From the cell containing the given text, extract its center point as [X, Y] coordinate. 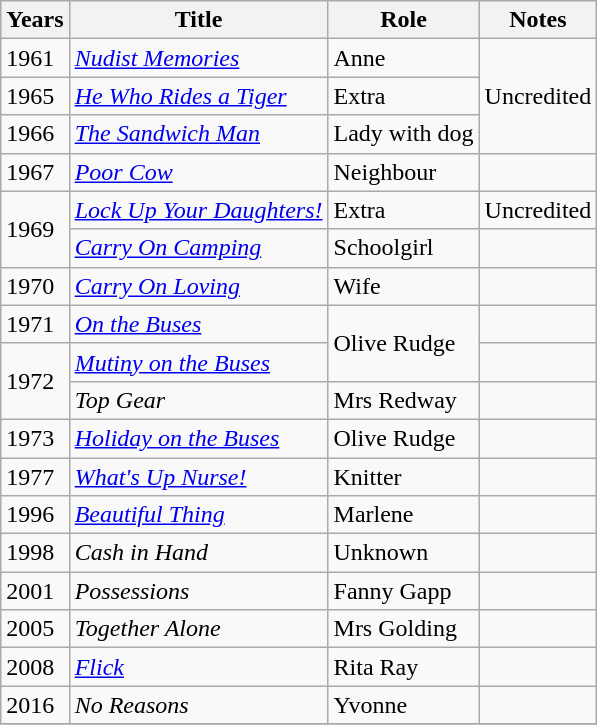
2005 [35, 629]
1966 [35, 134]
1971 [35, 324]
1972 [35, 381]
Wife [404, 286]
Carry On Loving [198, 286]
Lock Up Your Daughters! [198, 210]
Yvonne [404, 705]
2016 [35, 705]
Fanny Gapp [404, 591]
Possessions [198, 591]
Rita Ray [404, 667]
He Who Rides a Tiger [198, 96]
Marlene [404, 515]
1961 [35, 58]
1996 [35, 515]
Knitter [404, 477]
Schoolgirl [404, 248]
Mutiny on the Buses [198, 362]
Holiday on the Buses [198, 438]
1969 [35, 229]
2008 [35, 667]
1973 [35, 438]
Years [35, 20]
On the Buses [198, 324]
Neighbour [404, 172]
Anne [404, 58]
1977 [35, 477]
What's Up Nurse! [198, 477]
2001 [35, 591]
The Sandwich Man [198, 134]
Notes [538, 20]
Title [198, 20]
Role [404, 20]
Lady with dog [404, 134]
No Reasons [198, 705]
Cash in Hand [198, 553]
Top Gear [198, 400]
Mrs Redway [404, 400]
1965 [35, 96]
1970 [35, 286]
Beautiful Thing [198, 515]
Poor Cow [198, 172]
Together Alone [198, 629]
Mrs Golding [404, 629]
Nudist Memories [198, 58]
Flick [198, 667]
Carry On Camping [198, 248]
1998 [35, 553]
Unknown [404, 553]
1967 [35, 172]
